Detect which cell encompasses the target text, then output its (x, y) center coordinate. 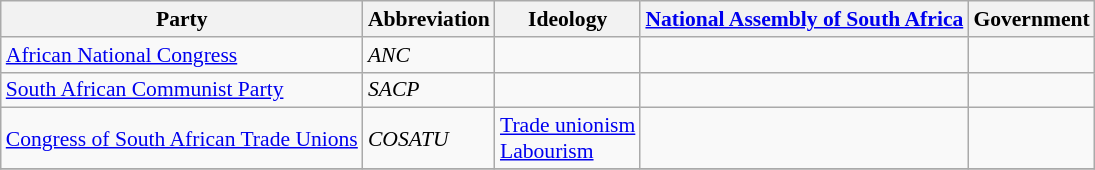
National Assembly of South Africa (804, 19)
Ideology (568, 19)
ANC (429, 55)
SACP (429, 90)
South African Communist Party (182, 90)
Abbreviation (429, 19)
COSATU (429, 138)
African National Congress (182, 55)
Congress of South African Trade Unions (182, 138)
Trade unionismLabourism (568, 138)
Party (182, 19)
Government (1031, 19)
